Identify which cell holds the provided text, then report its [x, y] central coordinate. 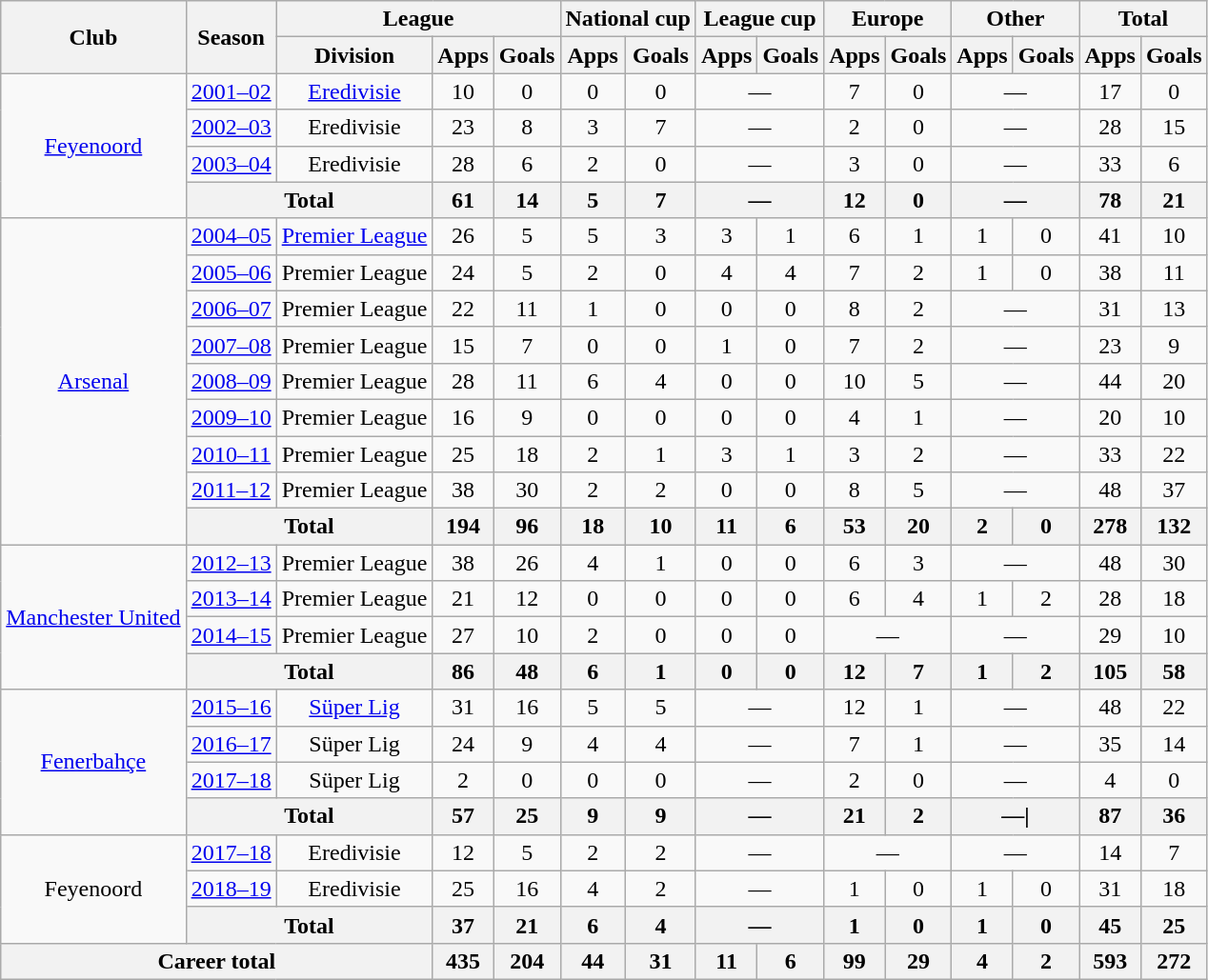
2004–05 [231, 236]
278 [1110, 527]
2018–19 [231, 889]
13 [1174, 309]
53 [855, 527]
2016–17 [231, 744]
194 [463, 527]
Other [1016, 19]
—| [1016, 816]
27 [463, 635]
2015–16 [231, 708]
17 [1110, 91]
League [418, 19]
2006–07 [231, 309]
2003–04 [231, 164]
45 [1110, 925]
2011–12 [231, 490]
Manchester United [93, 617]
58 [1174, 671]
61 [463, 200]
435 [463, 961]
105 [1110, 671]
78 [1110, 200]
Career total [217, 961]
Season [231, 37]
Arsenal [93, 381]
Europe [888, 19]
2005–06 [231, 272]
Club [93, 37]
204 [527, 961]
2001–02 [231, 91]
2010–11 [231, 454]
593 [1110, 961]
2013–14 [231, 599]
2014–15 [231, 635]
87 [1110, 816]
41 [1110, 236]
272 [1174, 961]
57 [463, 816]
2009–10 [231, 417]
2007–08 [231, 345]
2012–13 [231, 563]
2002–03 [231, 128]
2008–09 [231, 381]
35 [1110, 744]
96 [527, 527]
99 [855, 961]
National cup [628, 19]
League cup [759, 19]
36 [1174, 816]
86 [463, 671]
Fenerbahçe [93, 762]
Division [354, 55]
132 [1174, 527]
